Output the (x, y) coordinate of the center of the cell containing the given text.  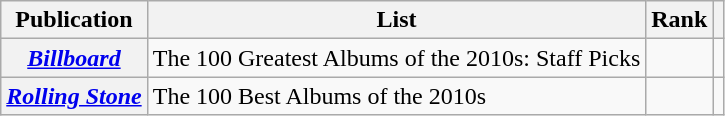
Rolling Stone (74, 96)
The 100 Greatest Albums of the 2010s: Staff Picks (396, 58)
Publication (74, 20)
Billboard (74, 58)
The 100 Best Albums of the 2010s (396, 96)
Rank (680, 20)
List (396, 20)
